Return the (x, y) coordinate for the center point of the cell that contains the specified text.  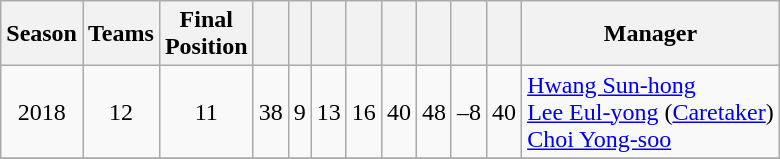
38 (270, 112)
2018 (42, 112)
9 (300, 112)
Teams (120, 34)
16 (364, 112)
Season (42, 34)
11 (206, 112)
12 (120, 112)
–8 (468, 112)
Hwang Sun-hong Lee Eul-yong (Caretaker) Choi Yong-soo (651, 112)
13 (328, 112)
Manager (651, 34)
48 (434, 112)
FinalPosition (206, 34)
